Capture the cell that displays the provided text and extract its (X, Y) central coordinate. 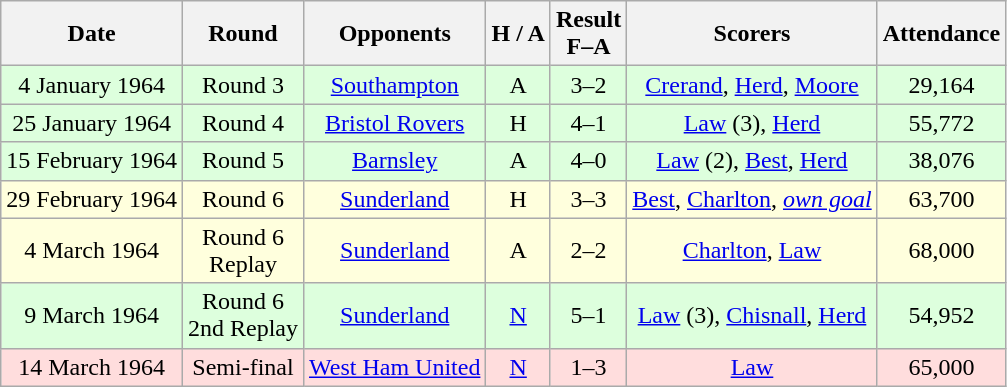
Round 5 (242, 161)
68,000 (941, 250)
Law (752, 367)
55,772 (941, 123)
29 February 1964 (92, 199)
54,952 (941, 316)
West Ham United (395, 367)
Crerand, Herd, Moore (752, 85)
3–2 (588, 85)
65,000 (941, 367)
38,076 (941, 161)
Semi-final (242, 367)
3–3 (588, 199)
Round 4 (242, 123)
25 January 1964 (92, 123)
Scorers (752, 34)
1–3 (588, 367)
2–2 (588, 250)
Attendance (941, 34)
4 January 1964 (92, 85)
4 March 1964 (92, 250)
Bristol Rovers (395, 123)
15 February 1964 (92, 161)
Charlton, Law (752, 250)
Barnsley (395, 161)
Law (3), Chisnall, Herd (752, 316)
Round 6 (242, 199)
5–1 (588, 316)
14 March 1964 (92, 367)
Best, Charlton, own goal (752, 199)
H / A (518, 34)
4–1 (588, 123)
63,700 (941, 199)
9 March 1964 (92, 316)
ResultF–A (588, 34)
Round 3 (242, 85)
Round 6Replay (242, 250)
Round 62nd Replay (242, 316)
29,164 (941, 85)
Law (2), Best, Herd (752, 161)
Round (242, 34)
Law (3), Herd (752, 123)
Southampton (395, 85)
Opponents (395, 34)
Date (92, 34)
4–0 (588, 161)
